From the cell containing the given text, extract its center point as [X, Y] coordinate. 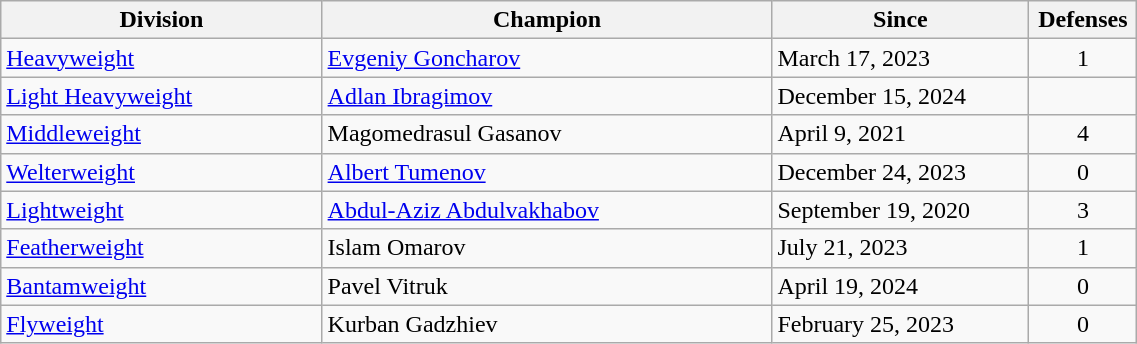
Pavel Vitruk [547, 286]
Islam Omarov [547, 248]
Champion [547, 20]
Light Heavyweight [162, 96]
Albert Tumenov [547, 172]
September 19, 2020 [900, 210]
Kurban Gadzhiev [547, 324]
April 19, 2024 [900, 286]
April 9, 2021 [900, 134]
Defenses [1083, 20]
Magomedrasul Gasanov [547, 134]
Heavyweight [162, 58]
March 17, 2023 [900, 58]
Lightweight [162, 210]
Evgeniy Goncharov [547, 58]
Division [162, 20]
December 15, 2024 [900, 96]
Since [900, 20]
Middleweight [162, 134]
Flyweight [162, 324]
July 21, 2023 [900, 248]
Bantamweight [162, 286]
Abdul-Aziz Abdulvakhabov [547, 210]
February 25, 2023 [900, 324]
3 [1083, 210]
December 24, 2023 [900, 172]
Featherweight [162, 248]
Adlan Ibragimov [547, 96]
Welterweight [162, 172]
4 [1083, 134]
